For the text-containing cell, return its midpoint in [x, y] coordinate format. 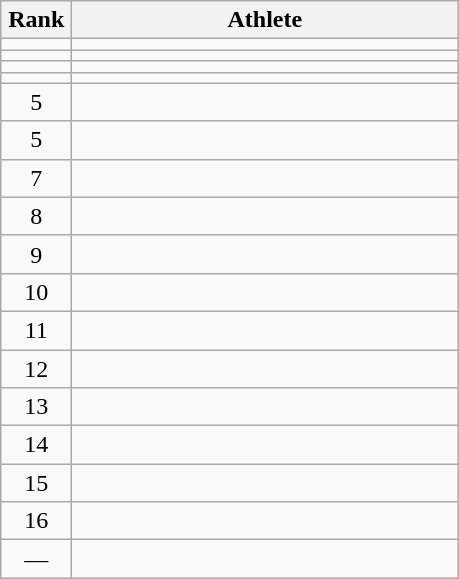
14 [36, 445]
10 [36, 292]
16 [36, 521]
12 [36, 369]
— [36, 559]
11 [36, 330]
Athlete [265, 20]
8 [36, 216]
7 [36, 178]
13 [36, 407]
15 [36, 483]
Rank [36, 20]
9 [36, 254]
